Search for the cell housing the specified text and yield its [x, y] center coordinate. 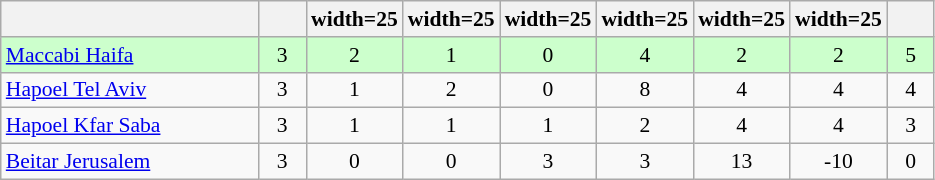
-10 [838, 162]
8 [644, 90]
Hapoel Kfar Saba [130, 126]
Hapoel Tel Aviv [130, 90]
5 [911, 55]
13 [742, 162]
Beitar Jerusalem [130, 162]
Maccabi Haifa [130, 55]
